Provide the [x, y] coordinate of the cell's center where the given text is located.  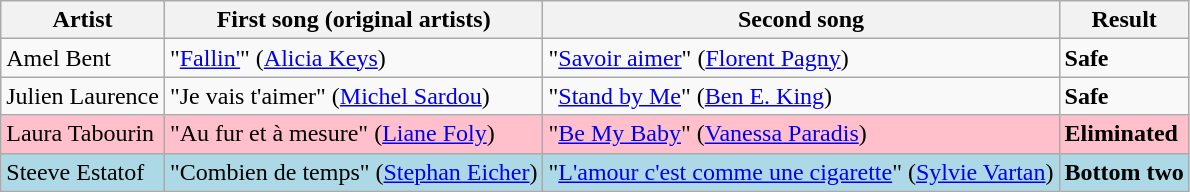
First song (original artists) [354, 20]
Artist [83, 20]
Eliminated [1124, 134]
"L'amour c'est comme une cigarette" (Sylvie Vartan) [801, 172]
"Au fur et à mesure" (Liane Foly) [354, 134]
Second song [801, 20]
Amel Bent [83, 58]
"Combien de temps" (Stephan Eicher) [354, 172]
Julien Laurence [83, 96]
"Fallin'" (Alicia Keys) [354, 58]
Bottom two [1124, 172]
"Stand by Me" (Ben E. King) [801, 96]
"Savoir aimer" (Florent Pagny) [801, 58]
"Be My Baby" (Vanessa Paradis) [801, 134]
"Je vais t'aimer" (Michel Sardou) [354, 96]
Laura Tabourin [83, 134]
Result [1124, 20]
Steeve Estatof [83, 172]
